From the cell containing the given text, extract its center point as (x, y) coordinate. 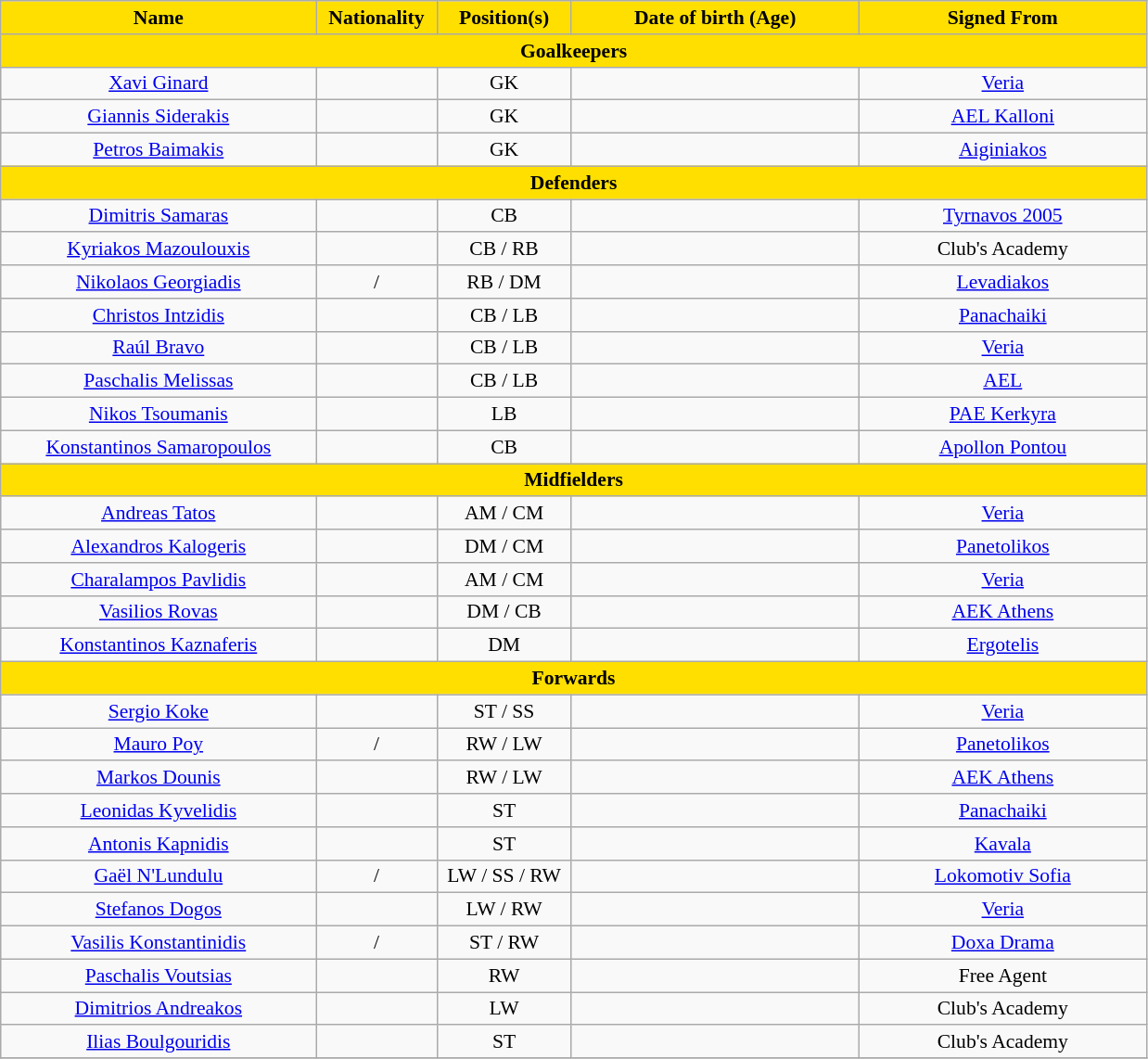
Tyrnavos 2005 (1002, 216)
RB / DM (504, 282)
Petros Baimakis (159, 150)
Vasilios Rovas (159, 612)
Paschalis Melissas (159, 381)
Dimitrios Andreakos (159, 1009)
DM (504, 645)
Ergotelis (1002, 645)
LW / RW (504, 910)
Nikos Tsoumanis (159, 415)
Giannis Siderakis (159, 117)
Defenders (574, 183)
AEL Kalloni (1002, 117)
Leonidas Kyvelidis (159, 810)
AEL (1002, 381)
Apollon Pontou (1002, 447)
Midfielders (574, 480)
LW (504, 1009)
Raúl Bravo (159, 348)
Kyriakos Mazoulouxis (159, 249)
Aiginiakos (1002, 150)
Position(s) (504, 18)
Nationality (376, 18)
Konstantinos Kaznaferis (159, 645)
Konstantinos Samaropoulos (159, 447)
PAE Kerkyra (1002, 415)
Markos Dounis (159, 778)
Antonis Kapnidis (159, 844)
Signed From (1002, 18)
Levadiakos (1002, 282)
Xavi Ginard (159, 83)
Christos Intzidis (159, 315)
ST / SS (504, 711)
Vasilis Konstantinidis (159, 943)
DM / CM (504, 546)
LB (504, 415)
Mauro Poy (159, 745)
Ilias Boulgouridis (159, 1042)
Forwards (574, 679)
Nikolaos Georgiadis (159, 282)
Andreas Tatos (159, 514)
RW (504, 976)
Stefanos Dogos (159, 910)
CB / RB (504, 249)
Free Agent (1002, 976)
Date of birth (Age) (715, 18)
Dimitris Samaras (159, 216)
Sergio Koke (159, 711)
ST / RW (504, 943)
Name (159, 18)
Charalampos Pavlidis (159, 580)
LW / SS / RW (504, 876)
Lokomotiv Sofia (1002, 876)
DM / CB (504, 612)
Kavala (1002, 844)
Goalkeepers (574, 51)
Doxa Drama (1002, 943)
Alexandros Kalogeris (159, 546)
Paschalis Voutsias (159, 976)
Gaël N'Lundulu (159, 876)
